From the cell containing the given text, extract its center point as (x, y) coordinate. 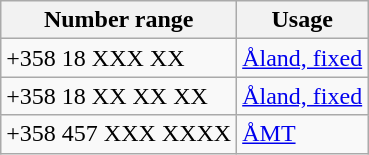
Number range (119, 20)
+358 18 XXX XX (119, 58)
ÅMT (302, 134)
+358 18 XX XX XX (119, 96)
Usage (302, 20)
+358 457 XXX XXXX (119, 134)
